For the text-containing cell, return its midpoint in [x, y] coordinate format. 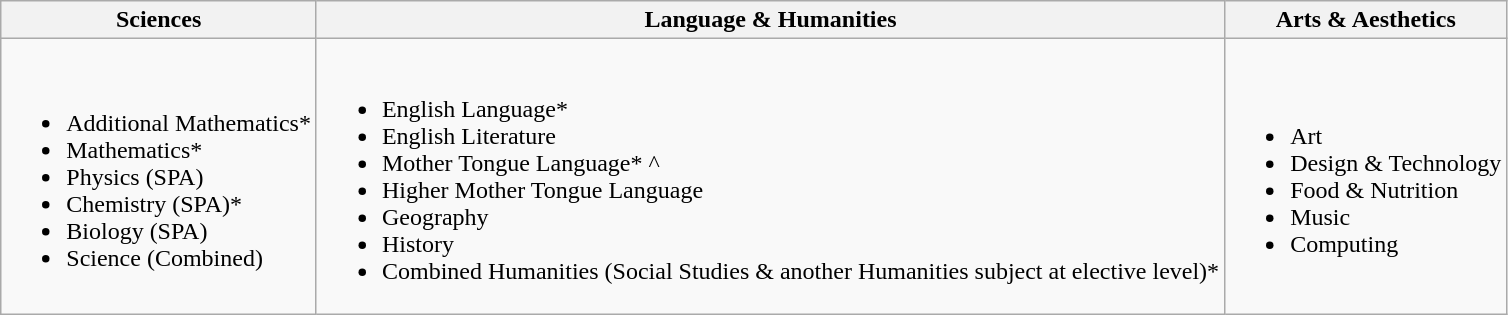
Language & Humanities [770, 20]
Additional Mathematics*Mathematics*Physics (SPA)Chemistry (SPA)*Biology (SPA)Science (Combined) [159, 176]
Arts & Aesthetics [1366, 20]
ArtDesign & TechnologyFood & NutritionMusicComputing [1366, 176]
Sciences [159, 20]
